Find where the given text appears and provide that cell's center as [x, y] coordinate. 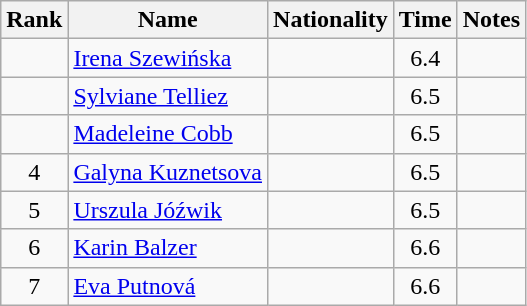
Time [425, 20]
Irena Szewińska [168, 58]
Sylviane Telliez [168, 96]
Nationality [331, 20]
6.4 [425, 58]
Eva Putnová [168, 286]
6 [34, 248]
Madeleine Cobb [168, 134]
4 [34, 172]
Notes [491, 20]
Rank [34, 20]
5 [34, 210]
Galyna Kuznetsova [168, 172]
Karin Balzer [168, 248]
Urszula Jóźwik [168, 210]
7 [34, 286]
Name [168, 20]
